Search for the cell housing the specified text and yield its [x, y] center coordinate. 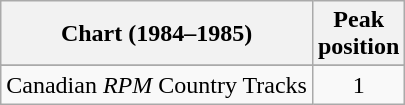
Canadian RPM Country Tracks [157, 85]
1 [358, 85]
Chart (1984–1985) [157, 34]
Peakposition [358, 34]
